Identify which cell holds the provided text, then report its [X, Y] central coordinate. 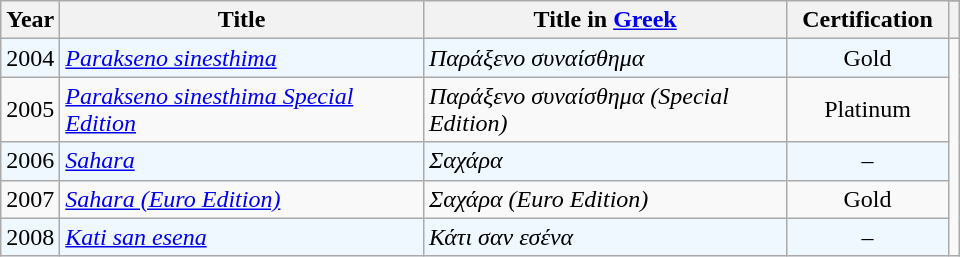
Σαχάρα (Euro Edition) [605, 199]
2004 [30, 58]
Certification [868, 20]
Year [30, 20]
Parakseno sinesthima Special Edition [242, 110]
Κάτι σαν εσένα [605, 237]
Παράξενο συναίσθημα [605, 58]
Sahara (Euro Edition) [242, 199]
Parakseno sinesthima [242, 58]
Platinum [868, 110]
Title [242, 20]
2005 [30, 110]
2006 [30, 161]
2008 [30, 237]
Kati san esena [242, 237]
Title in Greek [605, 20]
Παράξενο συναίσθημα (Special Edition) [605, 110]
Σαχάρα [605, 161]
2007 [30, 199]
Sahara [242, 161]
